Provide the [x, y] coordinate of the cell's center where the given text is located.  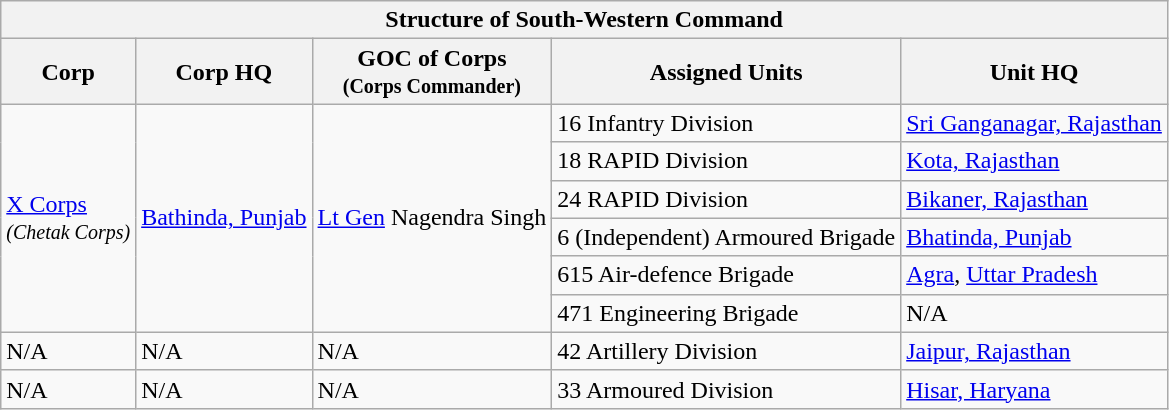
24 RAPID Division [726, 199]
Unit HQ [1034, 72]
Hisar, Haryana [1034, 389]
Agra, Uttar Pradesh [1034, 275]
Jaipur, Rajasthan [1034, 351]
Bhatinda, Punjab [1034, 237]
Kota, Rajasthan [1034, 161]
471 Engineering Brigade [726, 313]
615 Air-defence Brigade [726, 275]
Sri Ganganagar, Rajasthan [1034, 123]
Structure of South-Western Command [584, 20]
18 RAPID Division [726, 161]
6 (Independent) Armoured Brigade [726, 237]
X Corps(Chetak Corps) [68, 218]
16 Infantry Division [726, 123]
GOC of Corps(Corps Commander) [432, 72]
42 Artillery Division [726, 351]
Bikaner, Rajasthan [1034, 199]
Bathinda, Punjab [224, 218]
Lt Gen Nagendra Singh [432, 218]
Corp [68, 72]
33 Armoured Division [726, 389]
Assigned Units [726, 72]
Corp HQ [224, 72]
